Return [x, y] of the center of cell containing provided text 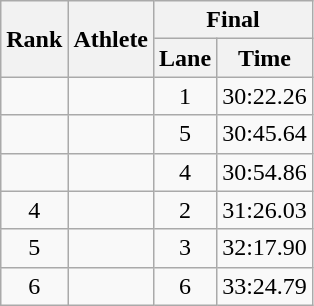
1 [186, 96]
33:24.79 [265, 286]
Athlete [111, 39]
32:17.90 [265, 248]
Rank [34, 39]
31:26.03 [265, 210]
Lane [186, 58]
30:45.64 [265, 134]
Final [234, 20]
Time [265, 58]
30:22.26 [265, 96]
30:54.86 [265, 172]
2 [186, 210]
3 [186, 248]
